Detect which cell encompasses the target text, then output its (x, y) center coordinate. 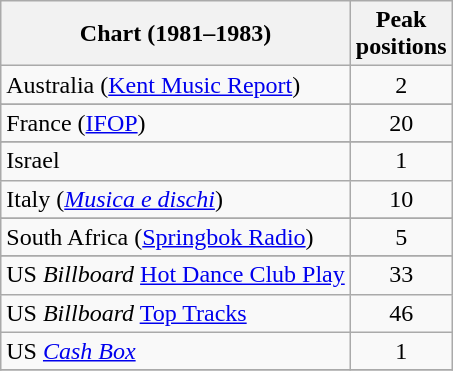
US Billboard Hot Dance Club Play (176, 275)
5 (401, 237)
Chart (1981–1983) (176, 34)
South Africa (Springbok Radio) (176, 237)
Peakpositions (401, 34)
2 (401, 85)
10 (401, 199)
46 (401, 313)
Israel (176, 161)
Australia (Kent Music Report) (176, 85)
US Cash Box (176, 351)
France (IFOP) (176, 123)
20 (401, 123)
US Billboard Top Tracks (176, 313)
33 (401, 275)
Italy (Musica e dischi) (176, 199)
